Detect which cell encompasses the target text, then output its [x, y] center coordinate. 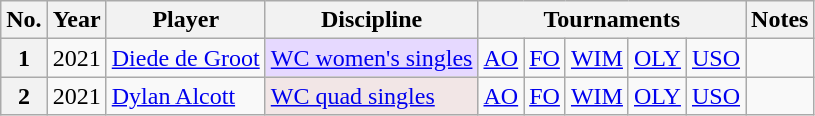
Tournaments [612, 20]
Diede de Groot [186, 58]
WC women's singles [372, 58]
Notes [780, 20]
Player [186, 20]
1 [24, 58]
2 [24, 96]
WC quad singles [372, 96]
No. [24, 20]
Dylan Alcott [186, 96]
Discipline [372, 20]
Year [76, 20]
